Scan for the cell matching the given text and deliver its [X, Y] coordinate at center. 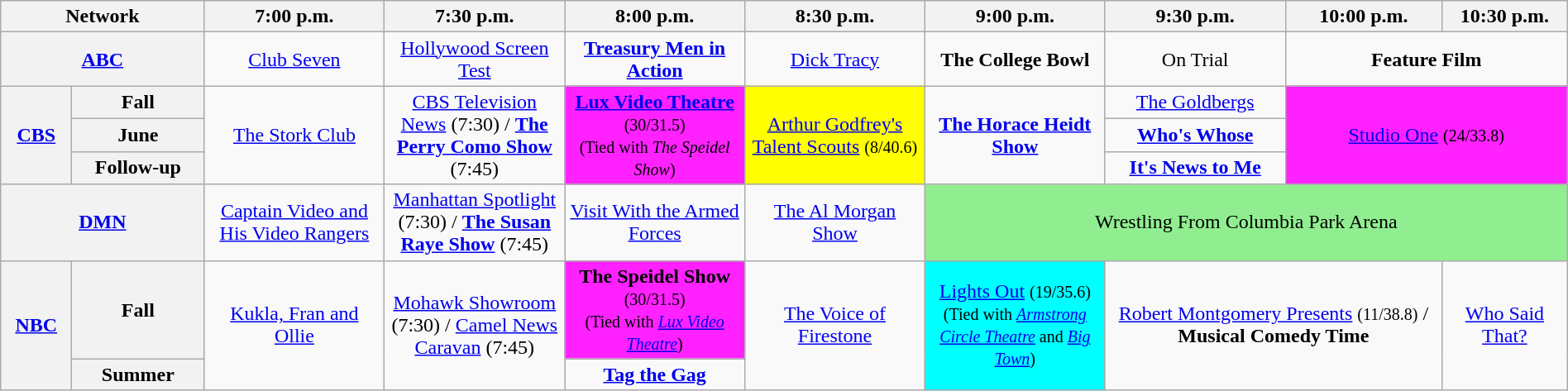
Dick Tracy [835, 60]
CBS [36, 136]
Lux Video Theatre (30/31.5)(Tied with The Speidel Show) [655, 136]
Treasury Men in Action [655, 60]
9:30 p.m. [1195, 17]
Wrestling From Columbia Park Arena [1245, 222]
June [138, 136]
The Al Morgan Show [835, 222]
The Horace Heidt Show [1015, 136]
Feature Film [1426, 60]
Mohawk Showroom (7:30) / Camel News Caravan (7:45) [475, 326]
Who's Whose [1195, 136]
The Stork Club [294, 136]
Studio One (24/33.8) [1426, 136]
9:00 p.m. [1015, 17]
7:00 p.m. [294, 17]
Manhattan Spotlight (7:30) / The Susan Raye Show (7:45) [475, 222]
Hollywood Screen Test [475, 60]
10:30 p.m. [1505, 17]
7:30 p.m. [475, 17]
Captain Video and His Video Rangers [294, 222]
Follow-up [138, 168]
The Voice of Firestone [835, 326]
The College Bowl [1015, 60]
Visit With the Armed Forces [655, 222]
Lights Out (19/35.6)(Tied with Armstrong Circle Theatre and Big Town) [1015, 326]
Robert Montgomery Presents (11/38.8) / Musical Comedy Time [1274, 326]
ABC [103, 60]
Who Said That? [1505, 326]
Arthur Godfrey's Talent Scouts (8/40.6) [835, 136]
The Speidel Show (30/31.5)(Tied with Lux Video Theatre) [655, 309]
Club Seven [294, 60]
10:00 p.m. [1363, 17]
NBC [36, 326]
Tag the Gag [655, 374]
Kukla, Fran and Ollie [294, 326]
8:00 p.m. [655, 17]
On Trial [1195, 60]
Summer [138, 374]
8:30 p.m. [835, 17]
Network [103, 17]
It's News to Me [1195, 168]
CBS Television News (7:30) / The Perry Como Show (7:45) [475, 136]
The Goldbergs [1195, 103]
DMN [103, 222]
